Determine the (X, Y) coordinate at the center of the cell enclosing the given text.  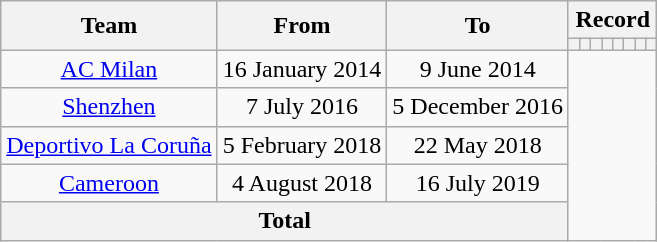
4 August 2018 (302, 183)
7 July 2016 (302, 107)
AC Milan (109, 69)
5 February 2018 (302, 145)
Deportivo La Coruña (109, 145)
Total (285, 221)
16 January 2014 (302, 69)
Shenzhen (109, 107)
16 July 2019 (478, 183)
Cameroon (109, 183)
Record (612, 20)
To (478, 26)
9 June 2014 (478, 69)
Team (109, 26)
From (302, 26)
22 May 2018 (478, 145)
5 December 2016 (478, 107)
